Pinpoint the cell where the given text exists, returning its (X, Y) midpoint coordinate. 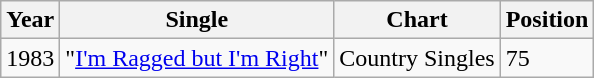
Year (30, 20)
75 (547, 58)
Country Singles (417, 58)
Single (197, 20)
Position (547, 20)
1983 (30, 58)
"I'm Ragged but I'm Right" (197, 58)
Chart (417, 20)
